Determine the (x, y) coordinate at the center of the cell enclosing the given text.  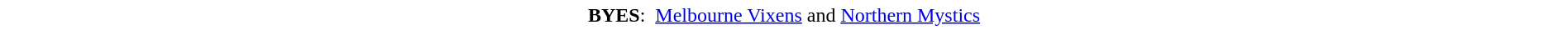
BYES: Melbourne Vixens and Northern Mystics (784, 15)
